Output the (X, Y) coordinate of the center of the cell containing the given text.  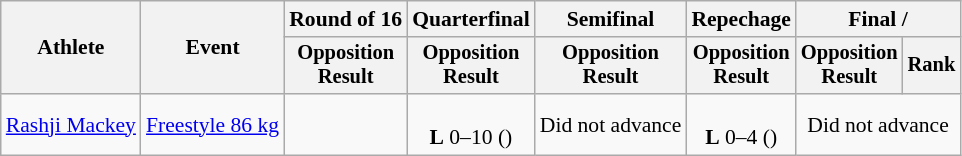
Rank (932, 66)
Athlete (71, 48)
Event (212, 48)
Rashji Mackey (71, 124)
Round of 16 (346, 19)
Repechage (741, 19)
Quarterfinal (471, 19)
Semifinal (611, 19)
Final / (878, 19)
L 0–10 () (471, 124)
L 0–4 () (741, 124)
Freestyle 86 kg (212, 124)
